Return the (x, y) coordinate for the center point of the cell that contains the specified text.  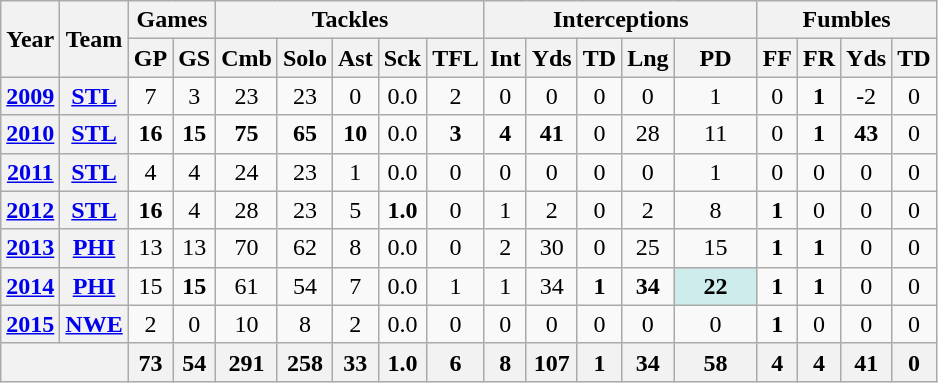
22 (716, 286)
30 (552, 248)
FR (820, 58)
Lng (648, 58)
2010 (30, 134)
73 (150, 362)
65 (304, 134)
PD (716, 58)
2011 (30, 172)
Fumbles (846, 20)
NWE (94, 324)
5 (356, 210)
GS (194, 58)
TFL (456, 58)
62 (304, 248)
61 (247, 286)
258 (304, 362)
2015 (30, 324)
11 (716, 134)
58 (716, 362)
25 (648, 248)
-2 (866, 96)
2014 (30, 286)
Team (94, 39)
Int (505, 58)
GP (150, 58)
2012 (30, 210)
Solo (304, 58)
Ast (356, 58)
2009 (30, 96)
FF (777, 58)
6 (456, 362)
Year (30, 39)
Sck (402, 58)
43 (866, 134)
291 (247, 362)
Tackles (350, 20)
24 (247, 172)
Games (172, 20)
70 (247, 248)
33 (356, 362)
2013 (30, 248)
Cmb (247, 58)
107 (552, 362)
Interceptions (620, 20)
75 (247, 134)
